Locate the cell with the specified text and output its [x, y] center coordinate. 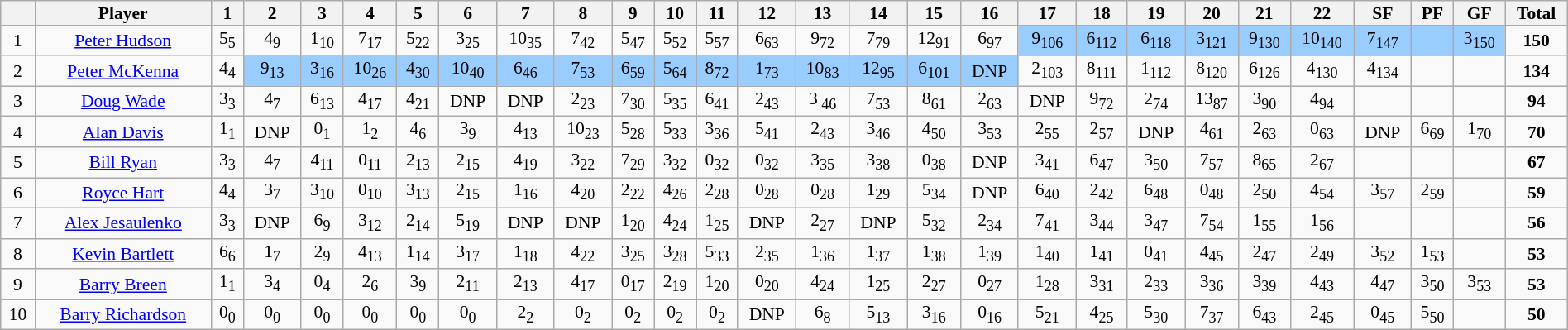
3150 [1479, 41]
Royce Hart [122, 194]
663 [767, 41]
6101 [935, 71]
94 [1537, 101]
138 [935, 255]
50 [1537, 314]
1026 [370, 71]
267 [1322, 162]
659 [633, 71]
861 [935, 101]
742 [583, 41]
346 [878, 132]
Player [122, 13]
8111 [1102, 71]
3121 [1212, 41]
69 [323, 223]
2103 [1047, 71]
341 [1047, 162]
640 [1047, 194]
541 [767, 132]
017 [633, 285]
Peter McKenna [122, 71]
245 [1322, 314]
339 [1265, 285]
14 [878, 13]
Doug Wade [122, 101]
741 [1047, 223]
Kevin Bartlett [122, 255]
6126 [1265, 71]
Alan Davis [122, 132]
7147 [1383, 41]
1023 [583, 132]
37 [272, 194]
129 [878, 194]
020 [767, 285]
010 [370, 194]
027 [990, 285]
1291 [935, 41]
547 [633, 41]
041 [1156, 255]
Barry Richardson [122, 314]
421 [418, 101]
717 [370, 41]
1040 [468, 71]
13 [822, 13]
1035 [525, 41]
443 [1322, 285]
1295 [878, 71]
532 [935, 223]
494 [1322, 101]
328 [675, 255]
534 [935, 194]
Peter Hudson [122, 41]
110 [323, 41]
228 [718, 194]
10140 [1322, 41]
4134 [1383, 71]
211 [468, 285]
445 [1212, 255]
56 [1537, 223]
114 [418, 255]
141 [1102, 255]
420 [583, 194]
357 [1383, 194]
Barry Breen [122, 285]
528 [633, 132]
344 [1102, 223]
641 [718, 101]
170 [1479, 132]
1387 [1212, 101]
669 [1432, 132]
390 [1265, 101]
865 [1265, 162]
18 [1102, 13]
550 [1432, 314]
21 [1265, 13]
Bill Ryan [122, 162]
450 [935, 132]
136 [822, 255]
411 [323, 162]
461 [1212, 132]
SF [1383, 13]
426 [675, 194]
250 [1265, 194]
274 [1156, 101]
521 [1047, 314]
04 [323, 285]
011 [370, 162]
140 [1047, 255]
522 [418, 41]
425 [1102, 314]
19 [1156, 13]
219 [675, 285]
249 [1322, 255]
3 46 [822, 101]
Total [1537, 13]
779 [878, 41]
118 [525, 255]
235 [767, 255]
156 [1322, 223]
422 [583, 255]
313 [418, 194]
GF [1479, 13]
430 [418, 71]
255 [1047, 132]
29 [323, 255]
447 [1383, 285]
49 [272, 41]
66 [227, 255]
Alex Jesaulenko [122, 223]
045 [1383, 314]
697 [990, 41]
535 [675, 101]
9130 [1265, 41]
347 [1156, 223]
116 [525, 194]
150 [1537, 41]
310 [323, 194]
730 [633, 101]
322 [583, 162]
646 [525, 71]
757 [1212, 162]
155 [1265, 223]
173 [767, 71]
1083 [822, 71]
613 [323, 101]
643 [1265, 314]
247 [1265, 255]
913 [272, 71]
59 [1537, 194]
872 [718, 71]
16 [990, 13]
9106 [1047, 41]
134 [1537, 71]
257 [1102, 132]
519 [468, 223]
20 [1212, 13]
137 [878, 255]
214 [418, 223]
67 [1537, 162]
70 [1537, 132]
26 [370, 285]
317 [468, 255]
6118 [1156, 41]
PF [1432, 13]
038 [935, 162]
1112 [1156, 71]
222 [633, 194]
419 [525, 162]
46 [418, 132]
564 [675, 71]
242 [1102, 194]
34 [272, 285]
552 [675, 41]
01 [323, 132]
454 [1322, 194]
139 [990, 255]
332 [675, 162]
4130 [1322, 71]
6112 [1102, 41]
223 [583, 101]
128 [1047, 285]
335 [822, 162]
338 [878, 162]
063 [1322, 132]
259 [1432, 194]
15 [935, 13]
233 [1156, 285]
647 [1102, 162]
68 [822, 314]
234 [990, 223]
048 [1212, 194]
729 [633, 162]
153 [1432, 255]
55 [227, 41]
8120 [1212, 71]
737 [1212, 314]
312 [370, 223]
331 [1102, 285]
648 [1156, 194]
016 [990, 314]
352 [1383, 255]
557 [718, 41]
530 [1156, 314]
513 [878, 314]
754 [1212, 223]
